Scan for the cell matching the given text and deliver its (X, Y) coordinate at center. 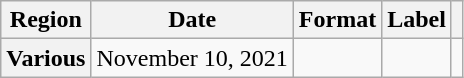
Various (46, 58)
Label (417, 20)
Format (337, 20)
Region (46, 20)
November 10, 2021 (192, 58)
Date (192, 20)
